Find where the given text appears and provide that cell's center as (x, y) coordinate. 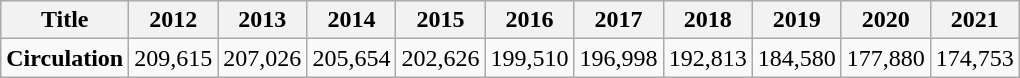
2012 (174, 20)
2017 (618, 20)
2021 (974, 20)
192,813 (708, 58)
Circulation (65, 58)
196,998 (618, 58)
205,654 (352, 58)
184,580 (796, 58)
2014 (352, 20)
177,880 (886, 58)
2015 (440, 20)
Title (65, 20)
174,753 (974, 58)
2013 (262, 20)
209,615 (174, 58)
199,510 (530, 58)
202,626 (440, 58)
2016 (530, 20)
2018 (708, 20)
207,026 (262, 58)
2019 (796, 20)
2020 (886, 20)
